Output the (X, Y) coordinate of the center of the cell containing the given text.  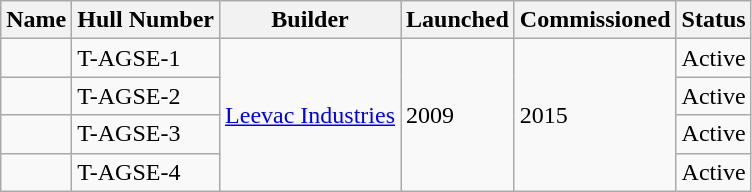
Name (36, 20)
2015 (595, 115)
T-AGSE-3 (146, 134)
Builder (310, 20)
T-AGSE-2 (146, 96)
Launched (458, 20)
T-AGSE-4 (146, 172)
Status (714, 20)
Commissioned (595, 20)
Hull Number (146, 20)
2009 (458, 115)
Leevac Industries (310, 115)
T-AGSE-1 (146, 58)
